Search for the cell housing the specified text and yield its [X, Y] center coordinate. 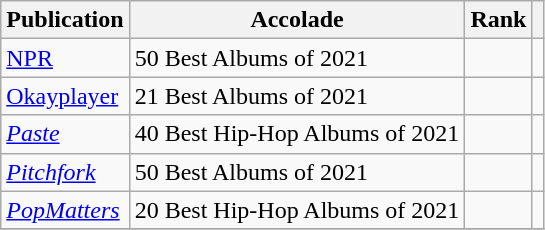
20 Best Hip-Hop Albums of 2021 [297, 210]
Publication [65, 20]
PopMatters [65, 210]
21 Best Albums of 2021 [297, 96]
40 Best Hip-Hop Albums of 2021 [297, 134]
Accolade [297, 20]
Rank [498, 20]
Pitchfork [65, 172]
Okayplayer [65, 96]
NPR [65, 58]
Paste [65, 134]
